Locate the cell with the specified text and output its (x, y) center coordinate. 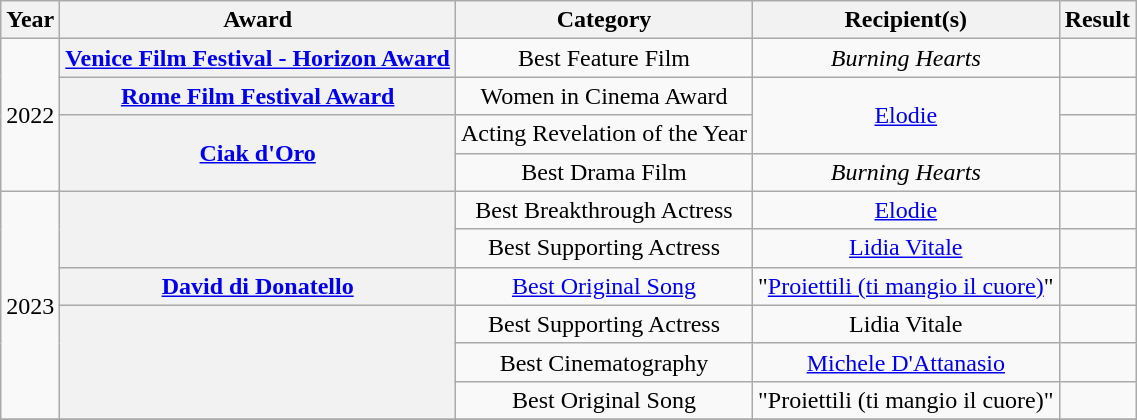
Best Drama Film (604, 172)
Recipient(s) (906, 20)
Michele D'Attanasio (906, 362)
Best Feature Film (604, 58)
Best Breakthrough Actress (604, 210)
Acting Revelation of the Year (604, 134)
David di Donatello (258, 286)
Ciak d'Oro (258, 153)
Rome Film Festival Award (258, 96)
Venice Film Festival - Horizon Award (258, 58)
Category (604, 20)
Result (1097, 20)
Women in Cinema Award (604, 96)
2023 (30, 305)
Award (258, 20)
2022 (30, 115)
Best Cinematography (604, 362)
Year (30, 20)
